Find where the given text appears and provide that cell's center as (X, Y) coordinate. 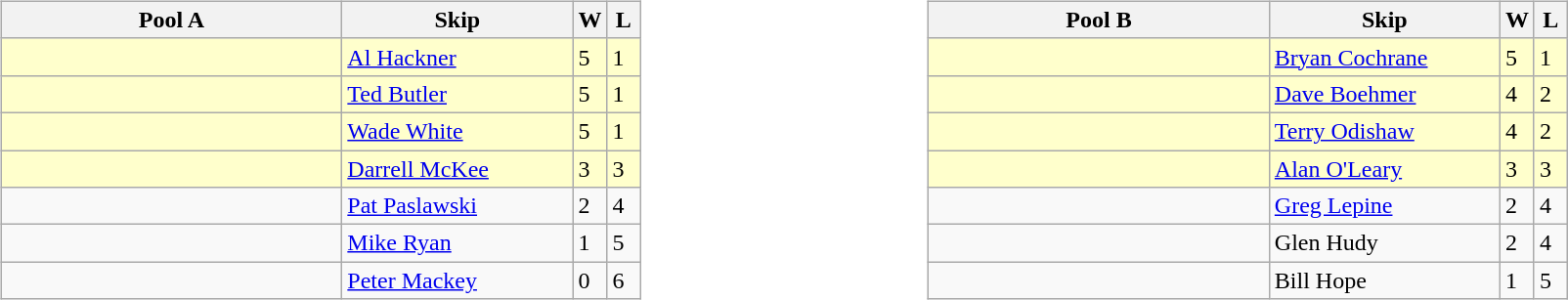
Pool A (172, 20)
Bryan Cochrane (1384, 57)
Ted Butler (457, 94)
Glen Hudy (1384, 243)
Terry Odishaw (1384, 131)
6 (624, 280)
Mike Ryan (457, 243)
Alan O'Leary (1384, 169)
Dave Boehmer (1384, 94)
Bill Hope (1384, 280)
Greg Lepine (1384, 206)
Peter Mackey (457, 280)
Al Hackner (457, 57)
Pat Paslawski (457, 206)
Darrell McKee (457, 169)
Pool B (1099, 20)
0 (590, 280)
Wade White (457, 131)
